Identify which cell holds the provided text, then report its (x, y) central coordinate. 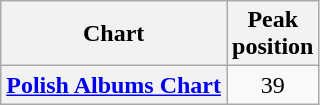
Polish Albums Chart (114, 85)
Chart (114, 34)
39 (273, 85)
Peakposition (273, 34)
